Provide the (x, y) coordinate of the cell's center where the given text is located.  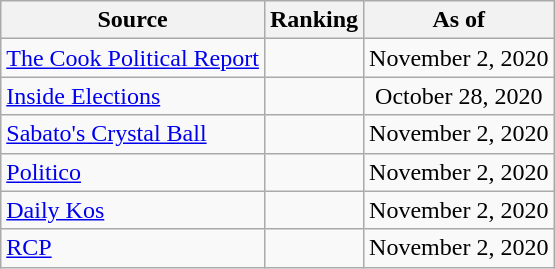
RCP (133, 248)
Politico (133, 172)
Source (133, 20)
October 28, 2020 (459, 96)
Sabato's Crystal Ball (133, 134)
As of (459, 20)
The Cook Political Report (133, 58)
Ranking (314, 20)
Inside Elections (133, 96)
Daily Kos (133, 210)
